Identify which cell holds the provided text, then report its (x, y) central coordinate. 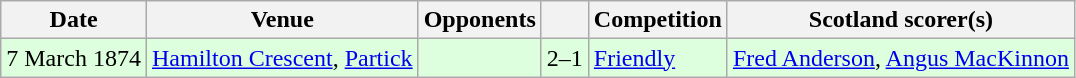
Hamilton Crescent, Partick (282, 58)
Date (74, 20)
Scotland scorer(s) (900, 20)
7 March 1874 (74, 58)
Competition (658, 20)
Fred Anderson, Angus MacKinnon (900, 58)
2–1 (564, 58)
Opponents (480, 20)
Friendly (658, 58)
Venue (282, 20)
